Return the [X, Y] coordinate for the center point of the cell that contains the specified text.  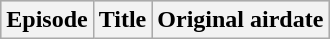
Original airdate [240, 20]
Title [122, 20]
Episode [47, 20]
